Identify which cell holds the provided text, then report its [x, y] central coordinate. 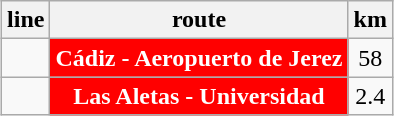
2.4 [370, 96]
route [199, 20]
Las Aletas - Universidad [199, 96]
Cádiz - Aeropuerto de Jerez [199, 58]
line [26, 20]
km [370, 20]
58 [370, 58]
